Locate the cell with the specified text and output its [x, y] center coordinate. 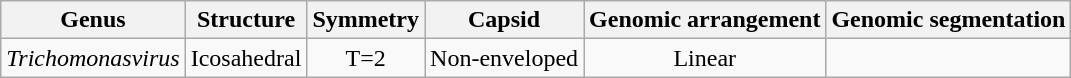
Genomic segmentation [948, 20]
Structure [246, 20]
Trichomonasvirus [93, 58]
Genomic arrangement [705, 20]
Linear [705, 58]
T=2 [366, 58]
Genus [93, 20]
Non-enveloped [504, 58]
Capsid [504, 20]
Icosahedral [246, 58]
Symmetry [366, 20]
